Pinpoint the cell where the given text exists, returning its [x, y] midpoint coordinate. 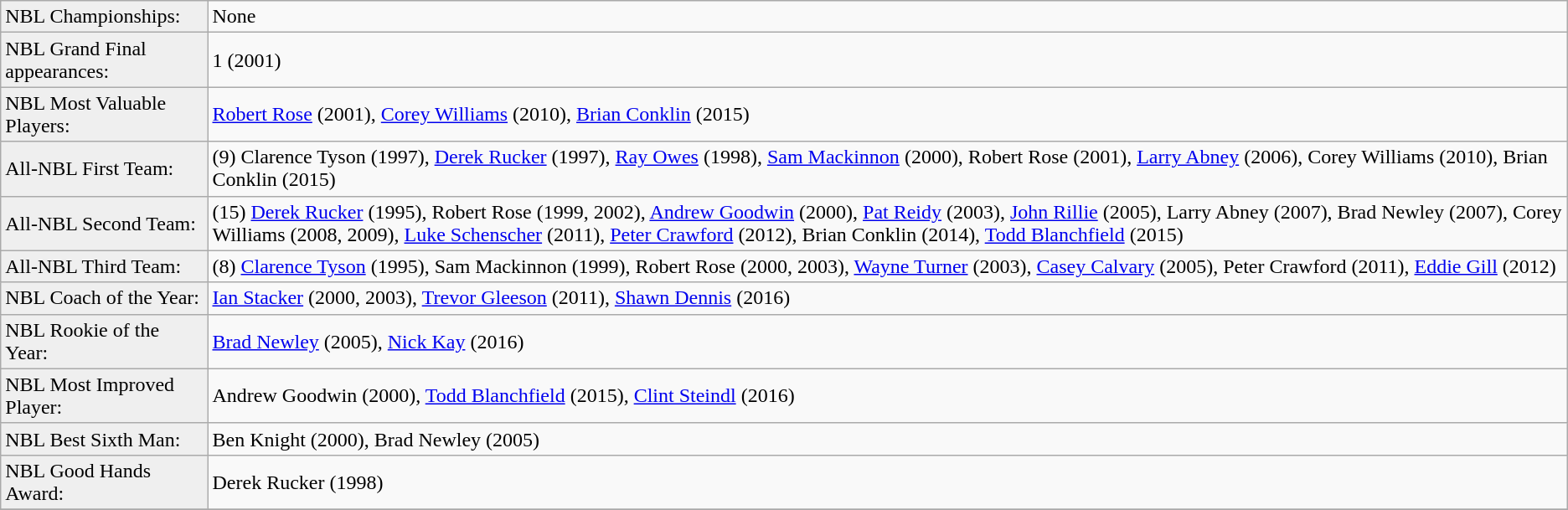
NBL Rookie of the Year: [104, 342]
None [888, 17]
1 (2001) [888, 60]
NBL Best Sixth Man: [104, 439]
All-NBL Second Team: [104, 223]
All-NBL Third Team: [104, 266]
Andrew Goodwin (2000), Todd Blanchfield (2015), Clint Steindl (2016) [888, 395]
Ian Stacker (2000, 2003), Trevor Gleeson (2011), Shawn Dennis (2016) [888, 298]
NBL Most Valuable Players: [104, 114]
NBL Grand Final appearances: [104, 60]
Derek Rucker (1998) [888, 482]
NBL Coach of the Year: [104, 298]
Brad Newley (2005), Nick Kay (2016) [888, 342]
NBL Championships: [104, 17]
NBL Most Improved Player: [104, 395]
NBL Good Hands Award: [104, 482]
Ben Knight (2000), Brad Newley (2005) [888, 439]
Robert Rose (2001), Corey Williams (2010), Brian Conklin (2015) [888, 114]
All-NBL First Team: [104, 169]
